From the cell containing the given text, extract its center point as [X, Y] coordinate. 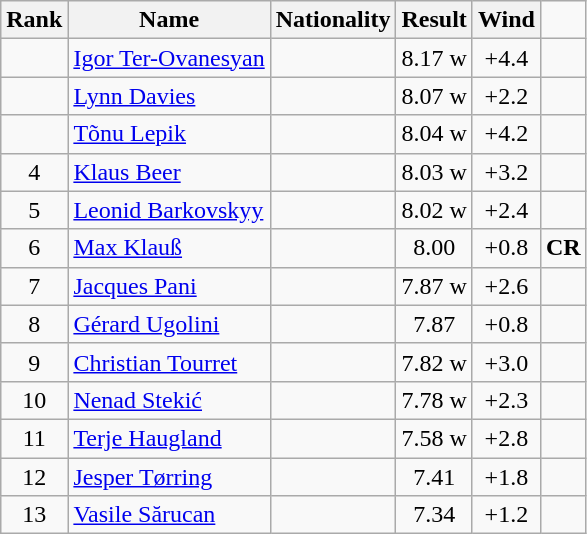
+2.3 [506, 400]
8.00 [434, 248]
8.04 w [434, 134]
+2.8 [506, 438]
11 [34, 438]
7.87 w [434, 286]
Wind [506, 20]
8.02 w [434, 210]
8.03 w [434, 172]
9 [34, 362]
Result [434, 20]
7.78 w [434, 400]
+4.4 [506, 58]
CR [563, 248]
Jacques Pani [169, 286]
10 [34, 400]
Name [169, 20]
7.41 [434, 477]
+2.2 [506, 96]
8.07 w [434, 96]
Vasile Sărucan [169, 515]
7.87 [434, 324]
Lynn Davies [169, 96]
Terje Haugland [169, 438]
Nationality [333, 20]
Tõnu Lepik [169, 134]
Igor Ter-Ovanesyan [169, 58]
5 [34, 210]
6 [34, 248]
Max Klauß [169, 248]
Christian Tourret [169, 362]
4 [34, 172]
+3.2 [506, 172]
13 [34, 515]
+4.2 [506, 134]
12 [34, 477]
7.58 w [434, 438]
8 [34, 324]
7.34 [434, 515]
7.82 w [434, 362]
+2.4 [506, 210]
Gérard Ugolini [169, 324]
+3.0 [506, 362]
Nenad Stekić [169, 400]
Klaus Beer [169, 172]
7 [34, 286]
Leonid Barkovskyy [169, 210]
+1.2 [506, 515]
8.17 w [434, 58]
Jesper Tørring [169, 477]
Rank [34, 20]
+1.8 [506, 477]
+2.6 [506, 286]
